Output the [x, y] coordinate of the center of the cell containing the given text.  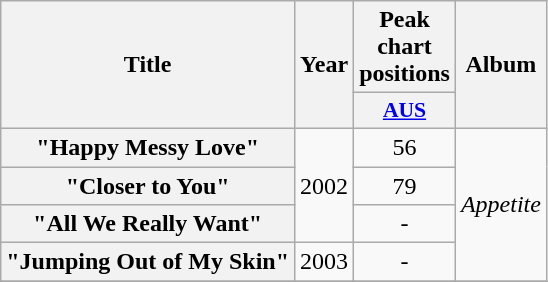
Album [500, 65]
"Closer to You" [148, 185]
Title [148, 65]
2002 [324, 185]
AUS [405, 111]
2003 [324, 262]
Appetite [500, 204]
79 [405, 185]
"All We Really Want" [148, 224]
"Happy Messy Love" [148, 147]
56 [405, 147]
Year [324, 65]
"Jumping Out of My Skin" [148, 262]
Peak chart positions [405, 47]
